Provide the (X, Y) coordinate of the cell's center where the given text is located.  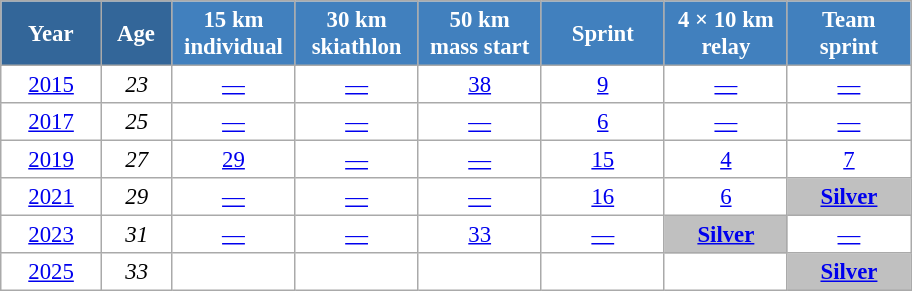
Age (136, 34)
2015 (52, 85)
2023 (52, 235)
15 km individual (234, 34)
25 (136, 122)
2019 (52, 160)
Year (52, 34)
4 × 10 km relay (726, 34)
23 (136, 85)
16 (602, 197)
9 (602, 85)
Sprint (602, 34)
7 (848, 160)
4 (726, 160)
2017 (52, 122)
50 km mass start (480, 34)
27 (136, 160)
38 (480, 85)
Team sprint (848, 34)
33 (480, 235)
15 (602, 160)
31 (136, 235)
30 km skiathlon (356, 34)
2021 (52, 197)
